Return the (X, Y) coordinate for the center point of the cell that contains the specified text.  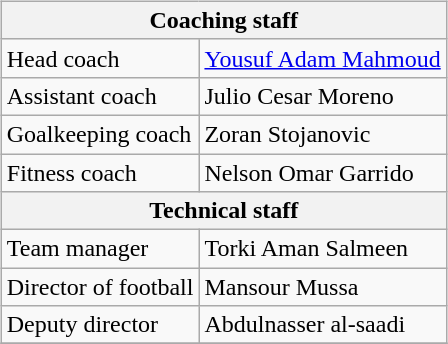
Zoran Stojanovic (322, 134)
Team manager (100, 249)
Deputy director (100, 325)
Goalkeeping coach (100, 134)
Fitness coach (100, 173)
Head coach (100, 58)
Yousuf Adam Mahmoud (322, 58)
Technical staff (224, 211)
Assistant coach (100, 96)
Director of football (100, 287)
Mansour Mussa (322, 287)
Coaching staff (224, 20)
Nelson Omar Garrido (322, 173)
Abdulnasser al-saadi (322, 325)
Torki Aman Salmeen (322, 249)
Julio Cesar Moreno (322, 96)
